For the text-containing cell, return its midpoint in [X, Y] coordinate format. 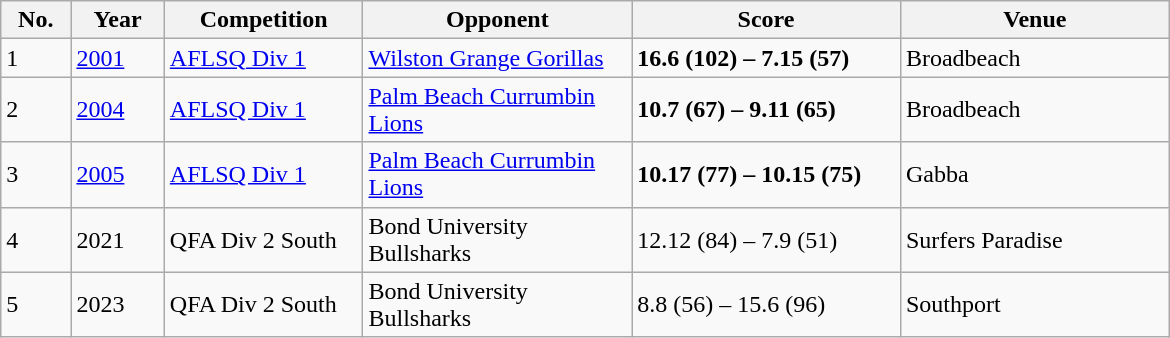
3 [36, 174]
10.17 (77) – 10.15 (75) [766, 174]
12.12 (84) – 7.9 (51) [766, 240]
Surfers Paradise [1034, 240]
Year [118, 20]
Gabba [1034, 174]
2023 [118, 304]
Opponent [498, 20]
Southport [1034, 304]
Competition [264, 20]
2001 [118, 58]
16.6 (102) – 7.15 (57) [766, 58]
No. [36, 20]
Venue [1034, 20]
Wilston Grange Gorillas [498, 58]
4 [36, 240]
10.7 (67) – 9.11 (65) [766, 110]
2021 [118, 240]
1 [36, 58]
8.8 (56) – 15.6 (96) [766, 304]
2005 [118, 174]
Score [766, 20]
5 [36, 304]
2004 [118, 110]
2 [36, 110]
